For the text-containing cell, return its midpoint in [x, y] coordinate format. 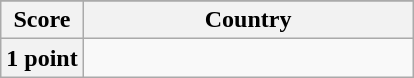
Score [42, 20]
Country [248, 20]
1 point [42, 58]
